Pinpoint the cell where the given text exists, returning its [x, y] midpoint coordinate. 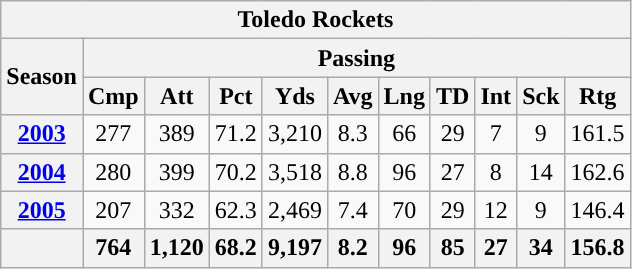
2,469 [294, 210]
332 [176, 210]
Sck [541, 96]
Att [176, 96]
68.2 [236, 248]
8.8 [352, 172]
14 [541, 172]
9,197 [294, 248]
62.3 [236, 210]
85 [452, 248]
3,518 [294, 172]
66 [404, 134]
TD [452, 96]
280 [113, 172]
Toledo Rockets [316, 20]
7.4 [352, 210]
Rtg [598, 96]
2003 [42, 134]
207 [113, 210]
8.3 [352, 134]
12 [496, 210]
2004 [42, 172]
Lng [404, 96]
Int [496, 96]
70 [404, 210]
70.2 [236, 172]
Pct [236, 96]
277 [113, 134]
Season [42, 77]
399 [176, 172]
156.8 [598, 248]
Passing [356, 58]
764 [113, 248]
146.4 [598, 210]
162.6 [598, 172]
161.5 [598, 134]
Avg [352, 96]
1,120 [176, 248]
Yds [294, 96]
71.2 [236, 134]
389 [176, 134]
7 [496, 134]
8.2 [352, 248]
34 [541, 248]
8 [496, 172]
3,210 [294, 134]
2005 [42, 210]
Cmp [113, 96]
